For the text-containing cell, return its midpoint in (X, Y) coordinate format. 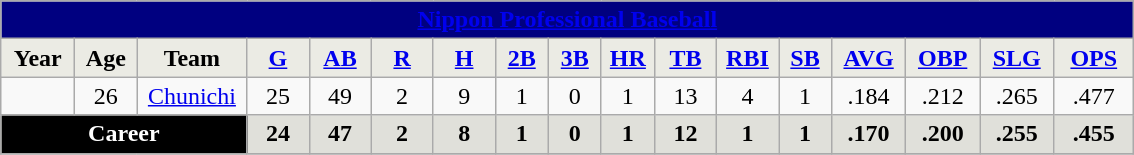
AB (340, 58)
AVG (869, 58)
47 (340, 134)
.184 (869, 96)
2B (522, 58)
9 (464, 96)
G (278, 58)
25 (278, 96)
OBP (943, 58)
Age (106, 58)
26 (106, 96)
.200 (943, 134)
Team (192, 58)
HR (628, 58)
13 (685, 96)
.477 (1094, 96)
Nippon Professional Baseball (568, 20)
.265 (1017, 96)
SLG (1017, 58)
Career (124, 134)
H (464, 58)
.170 (869, 134)
49 (340, 96)
R (402, 58)
SB (804, 58)
.212 (943, 96)
8 (464, 134)
4 (747, 96)
12 (685, 134)
.455 (1094, 134)
TB (685, 58)
24 (278, 134)
Chunichi (192, 96)
Year (38, 58)
RBI (747, 58)
OPS (1094, 58)
3B (574, 58)
.255 (1017, 134)
